Detect which cell encompasses the target text, then output its [x, y] center coordinate. 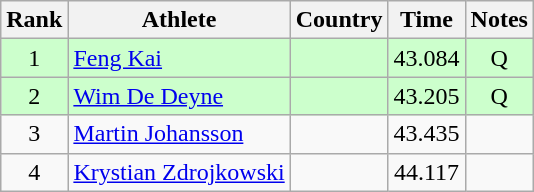
Feng Kai [179, 58]
4 [34, 172]
Notes [499, 20]
Wim De Deyne [179, 96]
3 [34, 134]
Martin Johansson [179, 134]
Krystian Zdrojkowski [179, 172]
43.084 [426, 58]
44.117 [426, 172]
Time [426, 20]
43.435 [426, 134]
Country [339, 20]
2 [34, 96]
Rank [34, 20]
43.205 [426, 96]
1 [34, 58]
Athlete [179, 20]
